Extract the [x, y] coordinate from the center of the cell holding the provided text.  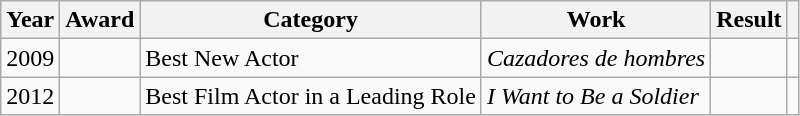
2012 [30, 96]
Work [596, 20]
2009 [30, 58]
Cazadores de hombres [596, 58]
Category [311, 20]
Award [100, 20]
Year [30, 20]
Best New Actor [311, 58]
Result [749, 20]
Best Film Actor in a Leading Role [311, 96]
I Want to Be a Soldier [596, 96]
